Pinpoint the cell where the given text exists, returning its (X, Y) midpoint coordinate. 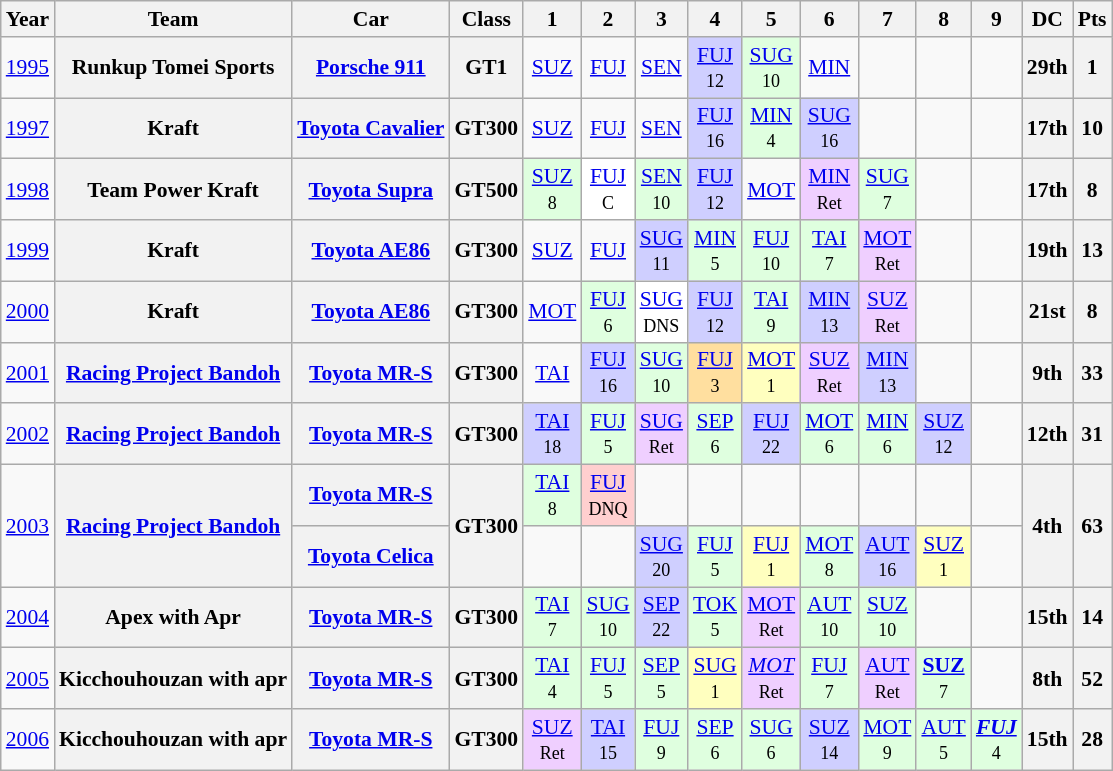
MOT6 (829, 434)
TAI8 (552, 496)
7 (887, 19)
SUZ7 (943, 678)
TOK5 (715, 618)
9th (1048, 372)
MIN6 (887, 434)
Year (28, 19)
2006 (28, 740)
MINRet (829, 190)
SUG6 (771, 740)
Team (173, 19)
FUJ9 (662, 740)
MIN (829, 68)
SEP22 (662, 618)
12th (1048, 434)
1995 (28, 68)
SUG7 (887, 190)
TAI (552, 372)
31 (1092, 434)
TAI18 (552, 434)
MOT1 (771, 372)
13 (1092, 250)
GT1 (487, 68)
FUJ10 (771, 250)
MOT9 (887, 740)
FUJDNQ (608, 496)
TAI15 (608, 740)
10 (1092, 128)
AUT5 (943, 740)
FUJC (608, 190)
AUT10 (829, 618)
SUG11 (662, 250)
SUZ1 (943, 556)
3 (662, 19)
GT500 (487, 190)
SEP5 (662, 678)
FUJ6 (608, 312)
SUZ8 (552, 190)
2005 (28, 678)
2000 (28, 312)
2 (608, 19)
TAI4 (552, 678)
Class (487, 19)
FUJ22 (771, 434)
SUG1 (715, 678)
SEN10 (662, 190)
21st (1048, 312)
6 (829, 19)
SUZ10 (887, 618)
14 (1092, 618)
8th (1048, 678)
SUGRet (662, 434)
MIN4 (771, 128)
1998 (28, 190)
63 (1092, 526)
1997 (28, 128)
Toyota Cavalier (370, 128)
19th (1048, 250)
2002 (28, 434)
52 (1092, 678)
2001 (28, 372)
Runkup Tomei Sports (173, 68)
33 (1092, 372)
4 (715, 19)
FUJ7 (829, 678)
Toyota Supra (370, 190)
AUT16 (887, 556)
Toyota Celica (370, 556)
28 (1092, 740)
SUGDNS (662, 312)
FUJ4 (996, 740)
DC (1048, 19)
2004 (28, 618)
29th (1048, 68)
1999 (28, 250)
TAI9 (771, 312)
Team Power Kraft (173, 190)
Car (370, 19)
MOT8 (829, 556)
Pts (1092, 19)
5 (771, 19)
AUTRet (887, 678)
FUJ3 (715, 372)
2003 (28, 526)
SUG16 (829, 128)
SUG20 (662, 556)
Apex with Apr (173, 618)
FUJ1 (771, 556)
MIN5 (715, 250)
SUZ12 (943, 434)
4th (1048, 526)
SUZ14 (829, 740)
9 (996, 19)
Porsche 911 (370, 68)
